Output the (x, y) coordinate of the center of the cell containing the given text.  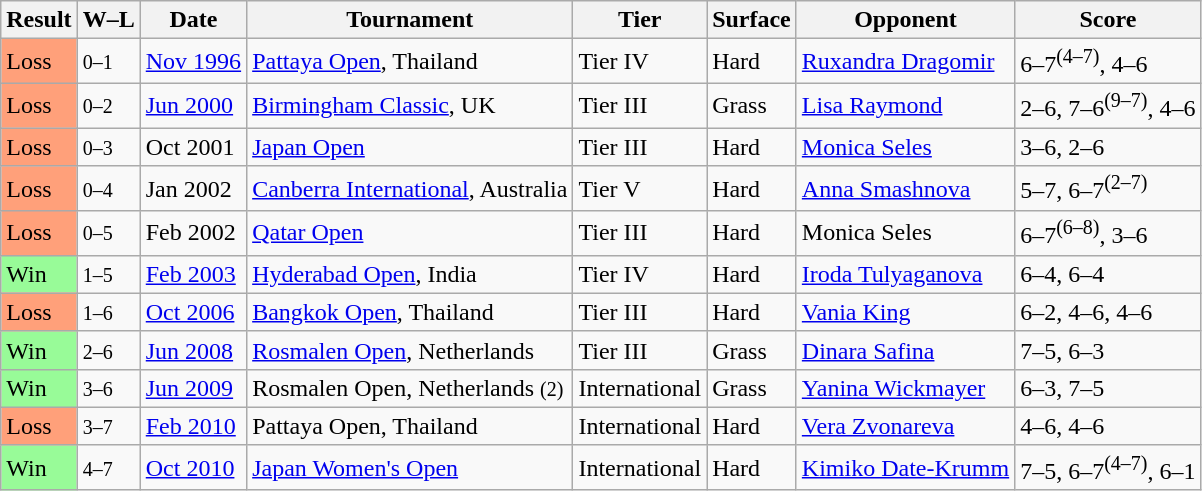
Vera Zvonareva (905, 426)
2–6, 7–6(9–7), 4–6 (1108, 106)
Dinara Safina (905, 350)
Qatar Open (410, 234)
Feb 2002 (193, 234)
Ruxandra Dragomir (905, 62)
Vania King (905, 312)
Canberra International, Australia (410, 188)
6–7(6–8), 3–6 (1108, 234)
7–5, 6–7(4–7), 6–1 (1108, 468)
Iroda Tulyaganova (905, 274)
4–7 (108, 468)
Jun 2009 (193, 388)
Jun 2000 (193, 106)
Japan Open (410, 147)
Score (1108, 20)
Tier (640, 20)
0–5 (108, 234)
Lisa Raymond (905, 106)
0–3 (108, 147)
6–3, 7–5 (1108, 388)
Bangkok Open, Thailand (410, 312)
0–4 (108, 188)
Opponent (905, 20)
6–4, 6–4 (1108, 274)
Date (193, 20)
W–L (108, 20)
Jun 2008 (193, 350)
Oct 2010 (193, 468)
3–6, 2–6 (1108, 147)
Nov 1996 (193, 62)
Yanina Wickmayer (905, 388)
Japan Women's Open (410, 468)
1–5 (108, 274)
3–6 (108, 388)
4–6, 4–6 (1108, 426)
Rosmalen Open, Netherlands (2) (410, 388)
Feb 2003 (193, 274)
Hyderabad Open, India (410, 274)
Result (39, 20)
Jan 2002 (193, 188)
Oct 2006 (193, 312)
Tier V (640, 188)
Kimiko Date-Krumm (905, 468)
Surface (752, 20)
3–7 (108, 426)
7–5, 6–3 (1108, 350)
Rosmalen Open, Netherlands (410, 350)
Tournament (410, 20)
0–1 (108, 62)
Anna Smashnova (905, 188)
2–6 (108, 350)
6–2, 4–6, 4–6 (1108, 312)
Oct 2001 (193, 147)
Feb 2010 (193, 426)
Birmingham Classic, UK (410, 106)
1–6 (108, 312)
5–7, 6–7(2–7) (1108, 188)
6–7(4–7), 4–6 (1108, 62)
0–2 (108, 106)
